Locate the cell with the specified text and output its (x, y) center coordinate. 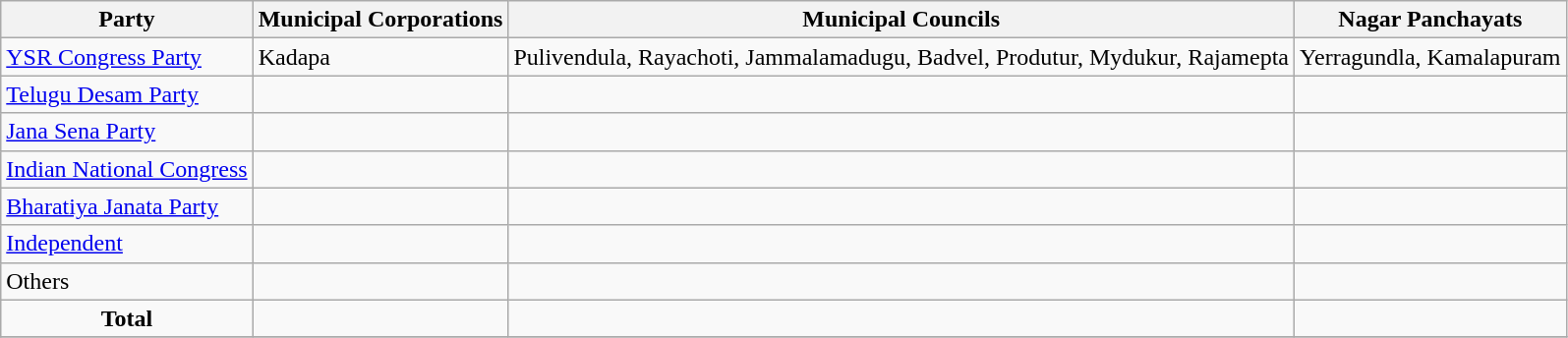
Telugu Desam Party (127, 94)
Total (127, 318)
Indian National Congress (127, 169)
Kadapa (380, 57)
Municipal Councils (901, 20)
Municipal Corporations (380, 20)
Nagar Panchayats (1431, 20)
Bharatiya Janata Party (127, 206)
Yerragundla, Kamalapuram (1431, 57)
YSR Congress Party (127, 57)
Jana Sena Party (127, 132)
Pulivendula, Rayachoti, Jammalamadugu, Badvel, Produtur, Mydukur, Rajamepta (901, 57)
Others (127, 281)
Independent (127, 244)
Party (127, 20)
